From the cell containing the given text, extract its center point as [X, Y] coordinate. 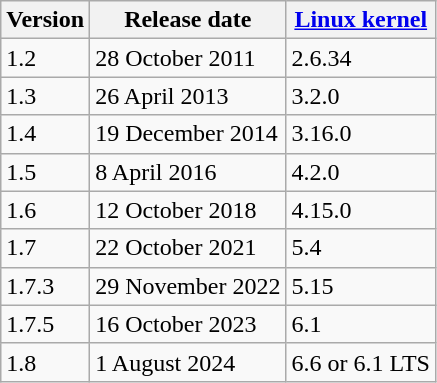
1.3 [46, 96]
29 November 2022 [188, 286]
1.7 [46, 248]
Version [46, 20]
1.4 [46, 134]
22 October 2021 [188, 248]
1.7.3 [46, 286]
19 December 2014 [188, 134]
1.8 [46, 362]
28 October 2011 [188, 58]
16 October 2023 [188, 324]
1.6 [46, 210]
1.7.5 [46, 324]
2.6.34 [361, 58]
5.4 [361, 248]
1 August 2024 [188, 362]
1.5 [46, 172]
3.2.0 [361, 96]
4.2.0 [361, 172]
6.6 or 6.1 LTS [361, 362]
5.15 [361, 286]
3.16.0 [361, 134]
26 April 2013 [188, 96]
Linux kernel [361, 20]
Release date [188, 20]
8 April 2016 [188, 172]
6.1 [361, 324]
4.15.0 [361, 210]
1.2 [46, 58]
12 October 2018 [188, 210]
